Locate the cell with the specified text and output its (X, Y) center coordinate. 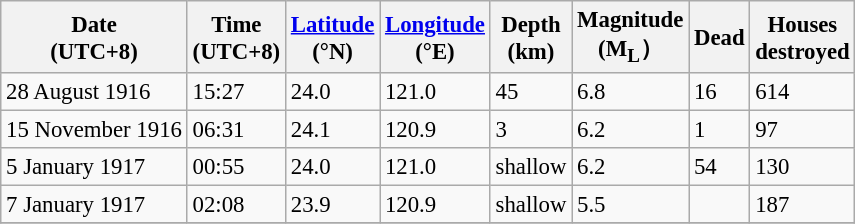
02:08 (236, 205)
614 (802, 92)
00:55 (236, 167)
15 November 1916 (94, 130)
Date(UTC+8) (94, 37)
Depth(km) (530, 37)
23.9 (332, 205)
54 (720, 167)
Housesdestroyed (802, 37)
1 (720, 130)
5.5 (630, 205)
5 January 1917 (94, 167)
6.8 (630, 92)
16 (720, 92)
06:31 (236, 130)
130 (802, 167)
15:27 (236, 92)
3 (530, 130)
Magnitude(ML） (630, 37)
Longitude(°E) (436, 37)
97 (802, 130)
187 (802, 205)
28 August 1916 (94, 92)
Time(UTC+8) (236, 37)
45 (530, 92)
7 January 1917 (94, 205)
Latitude(°N) (332, 37)
Dead (720, 37)
24.1 (332, 130)
